Find where the given text appears and provide that cell's center as [x, y] coordinate. 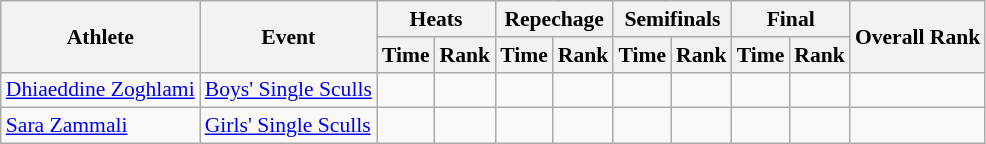
Boys' Single Sculls [288, 90]
Dhiaeddine Zoghlami [100, 90]
Sara Zammali [100, 126]
Event [288, 36]
Repechage [554, 19]
Final [791, 19]
Girls' Single Sculls [288, 126]
Athlete [100, 36]
Heats [436, 19]
Semifinals [672, 19]
Overall Rank [918, 36]
